Detect which cell encompasses the target text, then output its (x, y) center coordinate. 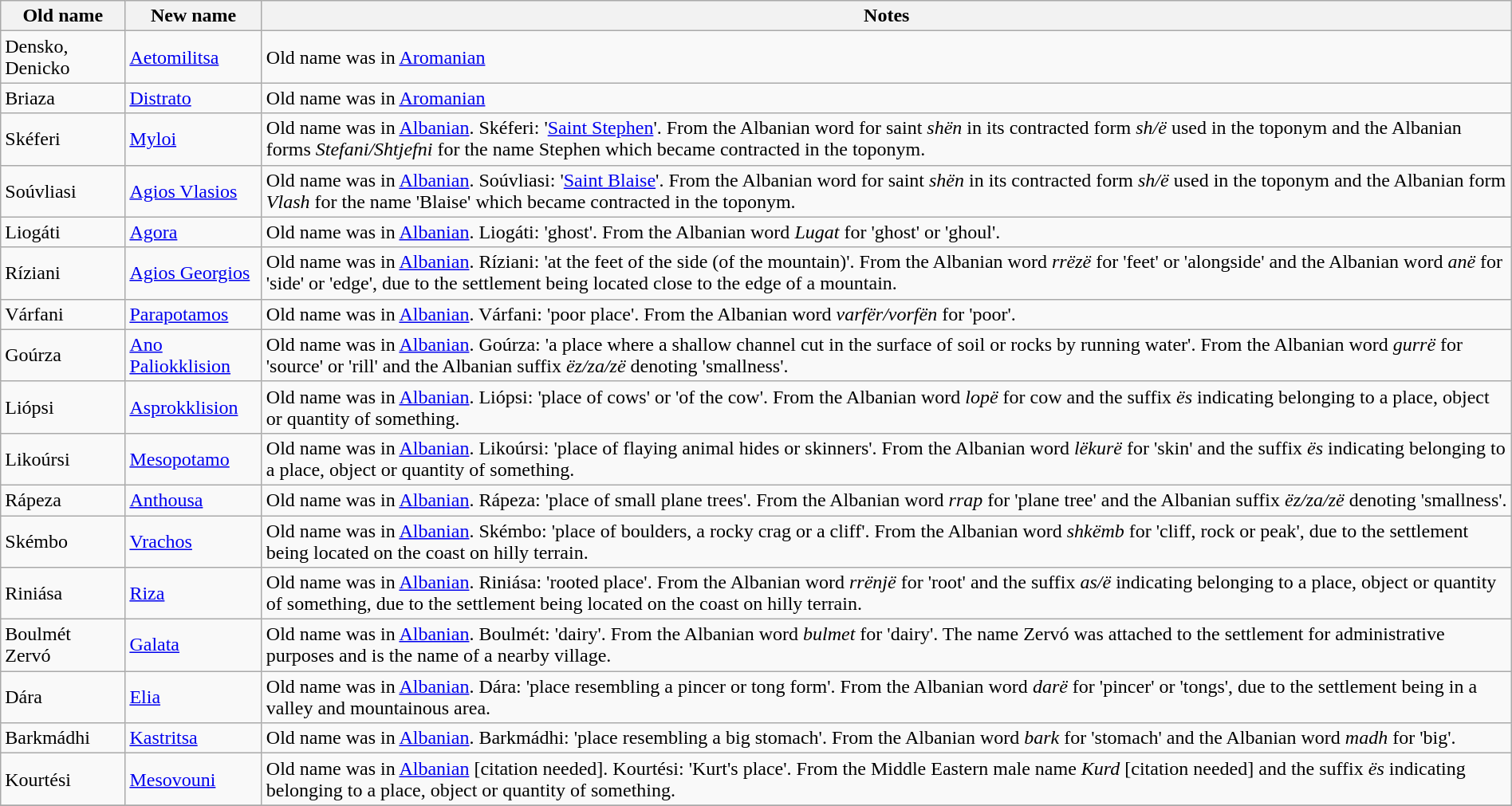
Notes (887, 16)
Agios Vlasios (193, 191)
Old name was in Albanian. Liogáti: 'ghost'. From the Albanian word Lugat for 'ghost' or 'ghoul'. (887, 232)
New name (193, 16)
Várfani (63, 314)
Kourtési (63, 780)
Old name was in Albanian. Várfani: 'poor place'. From the Albanian word varfër/vorfën for 'poor'. (887, 314)
Galata (193, 646)
Boulmét Zervó (63, 646)
Asprokklision (193, 407)
Skémbo (63, 541)
Liogáti (63, 232)
Densko, Denicko (63, 57)
Rápeza (63, 500)
Kastritsa (193, 738)
Agora (193, 232)
Old name (63, 16)
Mesopotamo (193, 459)
Likoúrsi (63, 459)
Myloi (193, 139)
Riza (193, 593)
Barkmádhi (63, 738)
Ríziani (63, 273)
Agios Georgios (193, 273)
Riniása (63, 593)
Briaza (63, 98)
Parapotamos (193, 314)
Mesovouni (193, 780)
Liópsi (63, 407)
Dára (63, 697)
Distrato (193, 98)
Skéferi (63, 139)
Goúrza (63, 356)
Aetomilitsa (193, 57)
Elia (193, 697)
Soúvliasi (63, 191)
Vrachos (193, 541)
Ano Paliokklision (193, 356)
Anthousa (193, 500)
